Return the [x, y] coordinate for the center point of the cell that contains the specified text.  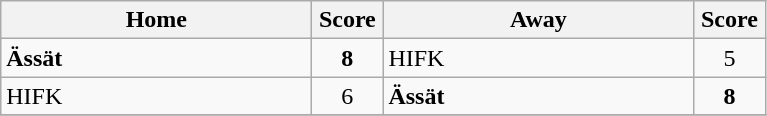
6 [348, 96]
Away [538, 20]
5 [730, 58]
Home [156, 20]
